Extract the [x, y] coordinate from the center of the cell holding the provided text.  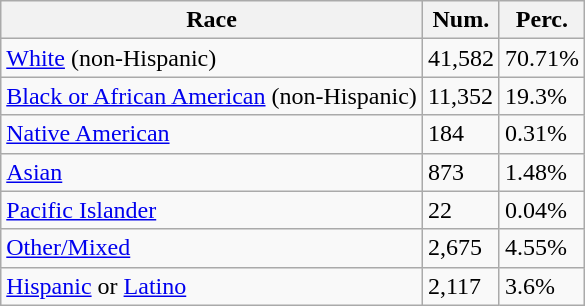
22 [460, 210]
1.48% [542, 172]
Black or African American (non-Hispanic) [212, 96]
Asian [212, 172]
0.31% [542, 134]
2,117 [460, 286]
2,675 [460, 248]
White (non-Hispanic) [212, 58]
Perc. [542, 20]
873 [460, 172]
4.55% [542, 248]
Race [212, 20]
19.3% [542, 96]
3.6% [542, 286]
184 [460, 134]
Num. [460, 20]
41,582 [460, 58]
0.04% [542, 210]
Native American [212, 134]
Hispanic or Latino [212, 286]
11,352 [460, 96]
70.71% [542, 58]
Other/Mixed [212, 248]
Pacific Islander [212, 210]
